Provide the [X, Y] coordinate of the cell's center where the given text is located.  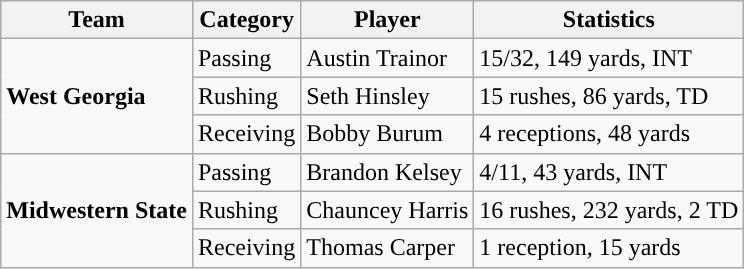
Player [388, 20]
Bobby Burum [388, 134]
Brandon Kelsey [388, 172]
Statistics [609, 20]
Category [246, 20]
1 reception, 15 yards [609, 248]
4 receptions, 48 yards [609, 134]
Team [97, 20]
Seth Hinsley [388, 96]
4/11, 43 yards, INT [609, 172]
West Georgia [97, 96]
15 rushes, 86 yards, TD [609, 96]
Austin Trainor [388, 58]
Chauncey Harris [388, 210]
16 rushes, 232 yards, 2 TD [609, 210]
15/32, 149 yards, INT [609, 58]
Midwestern State [97, 210]
Thomas Carper [388, 248]
